Detect which cell encompasses the target text, then output its [X, Y] center coordinate. 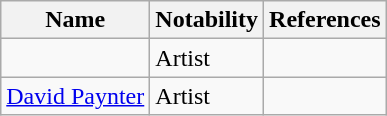
Name [76, 20]
References [326, 20]
David Paynter [76, 96]
Notability [207, 20]
